Locate the cell with the specified text and output its (X, Y) center coordinate. 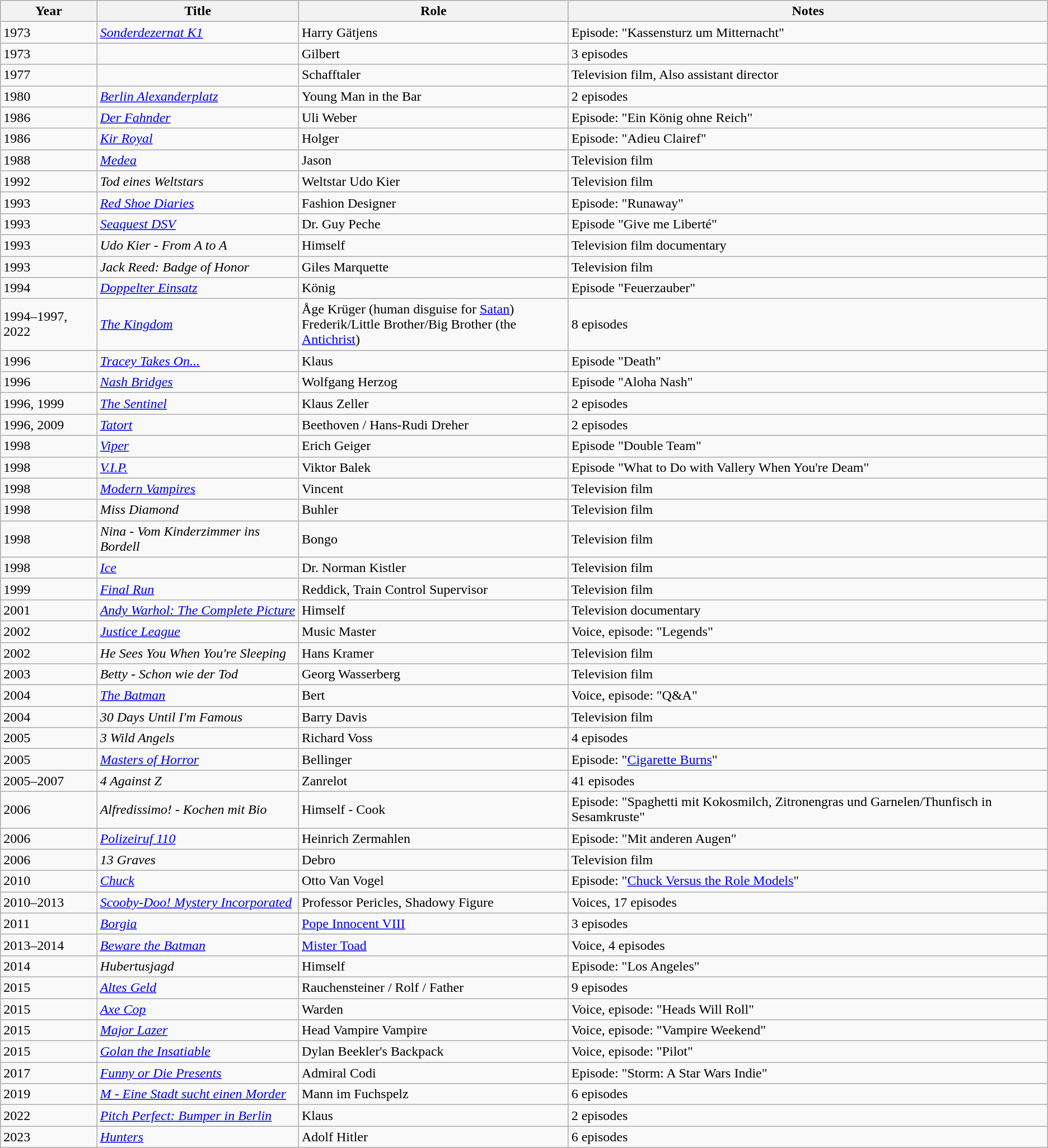
Reddick, Train Control Supervisor (433, 589)
Medea (198, 160)
Zanrelot (433, 781)
Barry Davis (433, 717)
Betty - Schon wie der Tod (198, 674)
Mann im Fuchspelz (433, 1094)
Seaquest DSV (198, 224)
9 episodes (808, 987)
The Sentinel (198, 404)
Professor Pericles, Shadowy Figure (433, 902)
Title (198, 11)
Pitch Perfect: Bumper in Berlin (198, 1116)
Role (433, 11)
Axe Cop (198, 1009)
Episode "What to Do with Vallery When You're Deam" (808, 467)
Episode: "Ein König ohne Reich" (808, 118)
3 Wild Angels (198, 738)
Television documentary (808, 610)
Heinrich Zermahlen (433, 838)
Hubertusjagd (198, 966)
Episode: "Chuck Versus the Role Models" (808, 881)
Final Run (198, 589)
Notes (808, 11)
Kir Royal (198, 139)
Episode: "Runaway" (808, 203)
Borgia (198, 924)
Scooby-Doo! Mystery Incorporated (198, 902)
Holger (433, 139)
Dr. Norman Kistler (433, 568)
Viper (198, 446)
Tod eines Weltstars (198, 181)
Warden (433, 1009)
Admiral Codi (433, 1073)
Erich Geiger (433, 446)
Bellinger (433, 760)
Weltstar Udo Kier (433, 181)
Episode: "Cigarette Burns" (808, 760)
1996, 2009 (49, 425)
Bongo (433, 538)
Mister Toad (433, 945)
Ice (198, 568)
The Kingdom (198, 325)
Alfredissimo! - Kochen mit Bio (198, 809)
Nash Bridges (198, 382)
Miss Diamond (198, 510)
Pope Innocent VIII (433, 924)
Episode "Double Team" (808, 446)
2013–2014 (49, 945)
13 Graves (198, 860)
Giles Marquette (433, 267)
Andy Warhol: The Complete Picture (198, 610)
Georg Wasserberg (433, 674)
Modern Vampires (198, 489)
Beware the Batman (198, 945)
4 Against Z (198, 781)
Voice, episode: "Q&A" (808, 696)
Sonderdezernat K1 (198, 32)
1994–1997, 2022 (49, 325)
Voice, episode: "Legends" (808, 631)
Voices, 17 episodes (808, 902)
Voice, 4 episodes (808, 945)
Polizeiruf 110 (198, 838)
Der Fahnder (198, 118)
2023 (49, 1137)
Debro (433, 860)
Vincent (433, 489)
Young Man in the Bar (433, 96)
Voice, episode: "Vampire Weekend" (808, 1030)
Åge Krüger (human disguise for Satan)Frederik/Little Brother/Big Brother (the Antichrist) (433, 325)
Wolfgang Herzog (433, 382)
Richard Voss (433, 738)
1992 (49, 181)
Dylan Beekler's Backpack (433, 1052)
Television film documentary (808, 245)
Episode: "Los Angeles" (808, 966)
Uli Weber (433, 118)
Music Master (433, 631)
2010–2013 (49, 902)
Episode: "Storm: A Star Wars Indie" (808, 1073)
Justice League (198, 631)
He Sees You When You're Sleeping (198, 653)
2010 (49, 881)
Berlin Alexanderplatz (198, 96)
Dr. Guy Peche (433, 224)
Head Vampire Vampire (433, 1030)
Schafftaler (433, 75)
Klaus Zeller (433, 404)
Voice, episode: "Pilot" (808, 1052)
1980 (49, 96)
Nina - Vom Kinderzimmer ins Bordell (198, 538)
Golan the Insatiable (198, 1052)
Adolf Hitler (433, 1137)
Otto Van Vogel (433, 881)
Fashion Designer (433, 203)
2011 (49, 924)
Gilbert (433, 54)
Masters of Horror (198, 760)
Jason (433, 160)
2017 (49, 1073)
Tatort (198, 425)
Voice, episode: "Heads Will Roll" (808, 1009)
V.I.P. (198, 467)
30 Days Until I'm Famous (198, 717)
Funny or Die Presents (198, 1073)
König (433, 288)
Buhler (433, 510)
Episode "Aloha Nash" (808, 382)
Himself - Cook (433, 809)
1996, 1999 (49, 404)
Jack Reed: Badge of Honor (198, 267)
M - Eine Stadt sucht einen Morder (198, 1094)
Chuck (198, 881)
1988 (49, 160)
Beethoven / Hans-Rudi Dreher (433, 425)
Episode: "Mit anderen Augen" (808, 838)
Year (49, 11)
2019 (49, 1094)
Viktor Balek (433, 467)
Harry Gätjens (433, 32)
Episode: "Adieu Clairef" (808, 139)
Episode "Death" (808, 361)
4 episodes (808, 738)
Episode "Feuerzauber" (808, 288)
The Batman (198, 696)
Television film, Also assistant director (808, 75)
1994 (49, 288)
1977 (49, 75)
41 episodes (808, 781)
Rauchensteiner / Rolf / Father (433, 987)
Hunters (198, 1137)
Tracey Takes On... (198, 361)
Bert (433, 696)
Episode: "Kassensturz um Mitternacht" (808, 32)
2022 (49, 1116)
Hans Kramer (433, 653)
Doppelter Einsatz (198, 288)
Major Lazer (198, 1030)
Altes Geld (198, 987)
1999 (49, 589)
2003 (49, 674)
2014 (49, 966)
Red Shoe Diaries (198, 203)
Episode: "Spaghetti mit Kokosmilch, Zitronengras und Garnelen/Thunfisch in Sesamkruste" (808, 809)
2005–2007 (49, 781)
Episode "Give me Liberté" (808, 224)
Udo Kier - From A to A (198, 245)
8 episodes (808, 325)
2001 (49, 610)
